Pinpoint the cell where the given text exists, returning its (X, Y) midpoint coordinate. 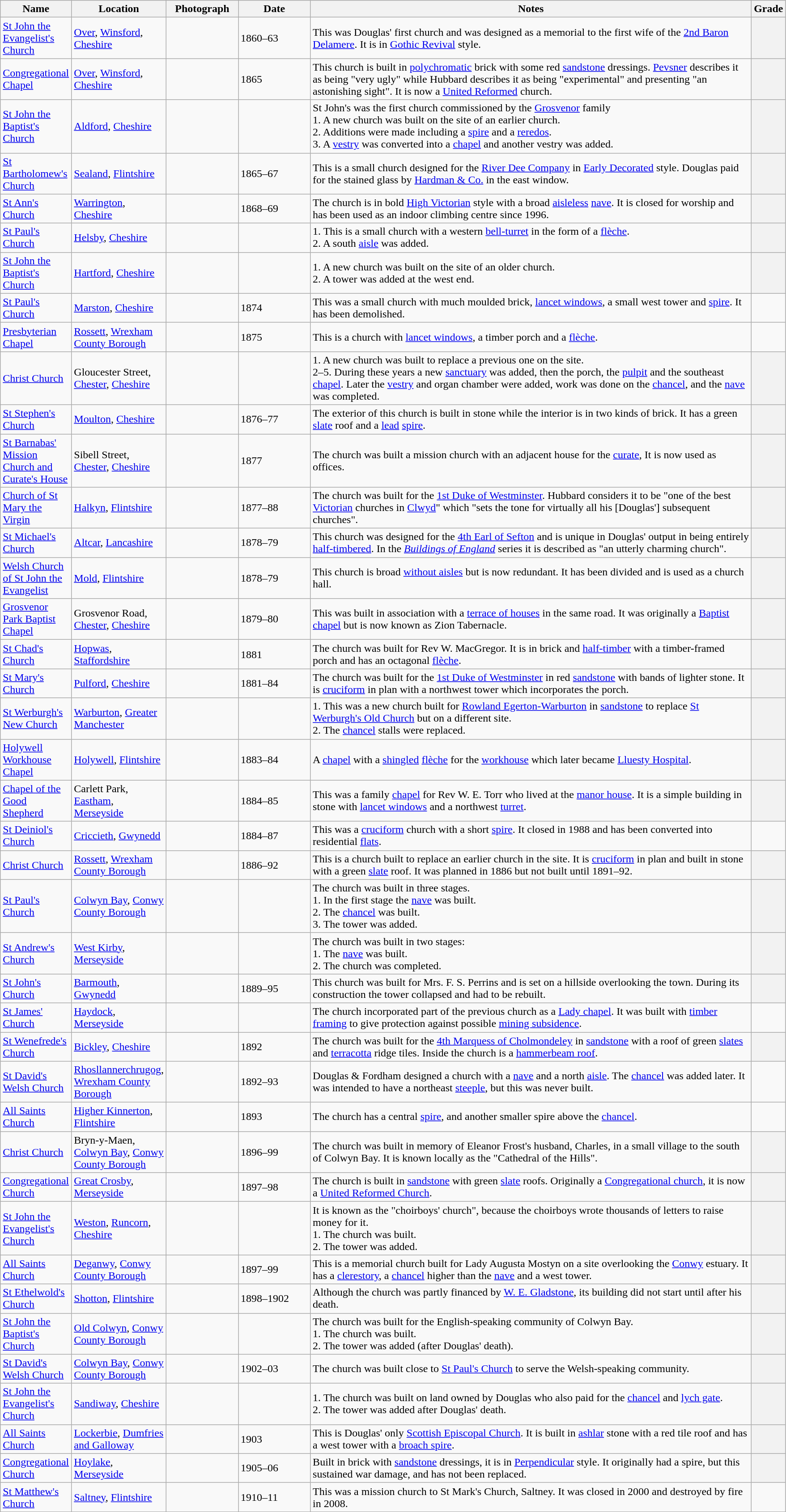
1884–87 (275, 836)
Deganwy, Conwy County Borough (119, 1270)
Although the church was partly financed by W. E. Gladstone, its building did not start until after his death. (531, 1298)
Welsh Church of St John the Evangelist (36, 578)
Great Crosby, Merseyside (119, 1187)
Presbyterian Chapel (36, 337)
1897–98 (275, 1187)
1886–92 (275, 865)
1877 (275, 460)
A chapel with a shingled flèche for the workhouse which later became Lluesty Hospital. (531, 760)
St Ethelwold's Church (36, 1298)
This was a small church with much moulded brick, lancet windows, a small west tower and spire. It has been demolished. (531, 308)
Chapel of the Good Shepherd (36, 801)
The church was built a mission church with an adjacent house for the curate, It is now used as offices. (531, 460)
Grade (769, 9)
St Barnabas' Mission Church and Curate's House (36, 460)
1910–11 (275, 1497)
1884–85 (275, 801)
1897–99 (275, 1270)
Location (119, 9)
Warburton, Greater Manchester (119, 718)
1875 (275, 337)
This is Douglas' only Scottish Episcopal Church. It is built in ashlar stone with a red tile roof and has a west tower with a broach spire. (531, 1439)
The church was built in two stages:1. The nave was built.2. The church was completed. (531, 953)
Higher Kinnerton, Flintshire (119, 1117)
Lockerbie, Dumfries and Galloway (119, 1439)
1868–69 (275, 208)
1883–84 (275, 760)
Date (275, 9)
St James' Church (36, 1018)
This is a church with lancet windows, a timber porch and a flèche. (531, 337)
Hartford, Cheshire (119, 273)
Photograph (202, 9)
This was a mission church to St Mark's Church, Saltney. It was closed in 2000 and destroyed by fire in 2008. (531, 1497)
This was built in association with a terrace of houses in the same road. It was originally a Baptist chapel but is now known as Zion Tabernacle. (531, 619)
St Andrew's Church (36, 953)
Notes (531, 9)
Barmouth, Gwynedd (119, 988)
1877–88 (275, 508)
Altcar, Lancashire (119, 543)
1. This is a small church with a western bell-turret in the form of a flèche.2. A south aisle was added. (531, 238)
Sandiway, Cheshire (119, 1404)
1. The church was built on land owned by Douglas who also paid for the chancel and lych gate.2. The tower was added after Douglas' death. (531, 1404)
1892–93 (275, 1082)
St Wenefrede's Church (36, 1046)
Weston, Runcorn, Cheshire (119, 1229)
Grosvenor Road, Chester, Cheshire (119, 619)
Church of St Mary the Virgin (36, 508)
1896–99 (275, 1152)
Warrington, Cheshire (119, 208)
St Michael's Church (36, 543)
Moulton, Cheshire (119, 419)
This church is broad without aisles but is now redundant. It has been divided and is used as a church hall. (531, 578)
1898–1902 (275, 1298)
This was Douglas' first church and was designed as a memorial to the first wife of the 2nd Baron Delamere. It is in Gothic Revival style. (531, 38)
Pulford, Cheshire (119, 683)
St Ann's Church (36, 208)
The church was built for the English-speaking community of Colwyn Bay.1. The church was built.2. The tower was added (after Douglas' death). (531, 1334)
St Stephen's Church (36, 419)
This was a cruciform church with a short spire. It closed in 1988 and has been converted into residential flats. (531, 836)
Hoylake, Merseyside (119, 1468)
The church has a central spire, and another smaller spire above the chancel. (531, 1117)
The exterior of this church is built in stone while the interior is in two kinds of brick. It has a green slate roof and a lead spire. (531, 419)
Rhosllannerchrugog, Wrexham County Borough (119, 1082)
Criccieth, Gwynedd (119, 836)
1905–06 (275, 1468)
Holywell Workhouse Chapel (36, 760)
Grosvenor Park Baptist Chapel (36, 619)
Name (36, 9)
West Kirby, Merseyside (119, 953)
1902–03 (275, 1369)
Helsby, Cheshire (119, 238)
The church was built in three stages.1. In the first stage the nave was built.2. The chancel was built.3. The tower was added. (531, 906)
Halkyn, Flintshire (119, 508)
Old Colwyn, Conwy County Borough (119, 1334)
St Chad's Church (36, 655)
Aldford, Cheshire (119, 126)
Carlett Park, Eastham, Merseyside (119, 801)
Gloucester Street,Chester, Cheshire (119, 378)
1889–95 (275, 988)
Hopwas, Staffordshire (119, 655)
1881–84 (275, 683)
1874 (275, 308)
Marston, Cheshire (119, 308)
St Mary's Church (36, 683)
1865 (275, 79)
1. A new church was built on the site of an older church.2. A tower was added at the west end. (531, 273)
Sealand, Flintshire (119, 173)
1879–80 (275, 619)
1892 (275, 1046)
St Werburgh's New Church (36, 718)
Bryn-y-Maen, Colwyn Bay, Conwy County Borough (119, 1152)
Bickley, Cheshire (119, 1046)
St Deiniol's Church (36, 836)
Saltney, Flintshire (119, 1497)
Haydock, Merseyside (119, 1018)
St John's Church (36, 988)
Holywell, Flintshire (119, 760)
Congregational Chapel (36, 79)
St Bartholomew's Church (36, 173)
Shotton, Flintshire (119, 1298)
The church was built close to St Paul's Church to serve the Welsh-speaking community. (531, 1369)
St Matthew's Church (36, 1497)
1860–63 (275, 38)
1876–77 (275, 419)
1865–67 (275, 173)
The church is built in sandstone with green slate roofs. Originally a Congregational church, it is now a United Reformed Church. (531, 1187)
Sibell Street, Chester, Cheshire (119, 460)
1903 (275, 1439)
Mold, Flintshire (119, 578)
1881 (275, 655)
1893 (275, 1117)
The church was built for Rev W. MacGregor. It is in brick and half-timber with a timber-framed porch and has an octagonal flèche. (531, 655)
